Detect which cell encompasses the target text, then output its [X, Y] center coordinate. 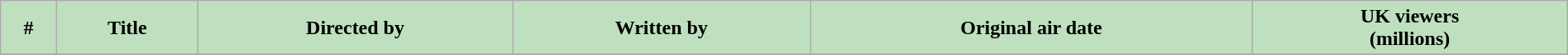
Title [127, 28]
Written by [662, 28]
Original air date [1031, 28]
# [28, 28]
Directed by [356, 28]
UK viewers(millions) [1409, 28]
